Determine the [X, Y] coordinate at the center of the cell enclosing the given text.  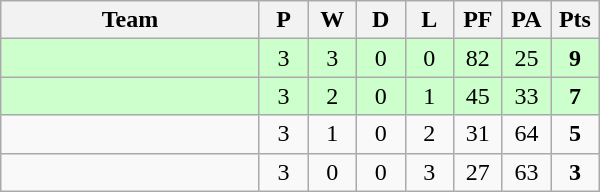
Pts [576, 20]
33 [526, 96]
Team [130, 20]
P [284, 20]
82 [478, 58]
64 [526, 134]
45 [478, 96]
W [332, 20]
7 [576, 96]
27 [478, 172]
L [430, 20]
31 [478, 134]
63 [526, 172]
5 [576, 134]
D [380, 20]
PF [478, 20]
PA [526, 20]
25 [526, 58]
9 [576, 58]
